Return the (X, Y) coordinate for the center point of the cell that contains the specified text.  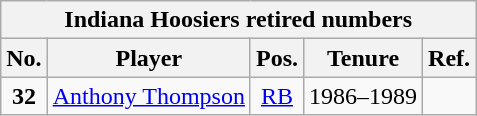
No. (24, 58)
1986–1989 (364, 96)
Player (148, 58)
Pos. (276, 58)
Ref. (450, 58)
Tenure (364, 58)
Indiana Hoosiers retired numbers (238, 20)
Anthony Thompson (148, 96)
32 (24, 96)
RB (276, 96)
